Return (x, y) of the center of cell containing provided text 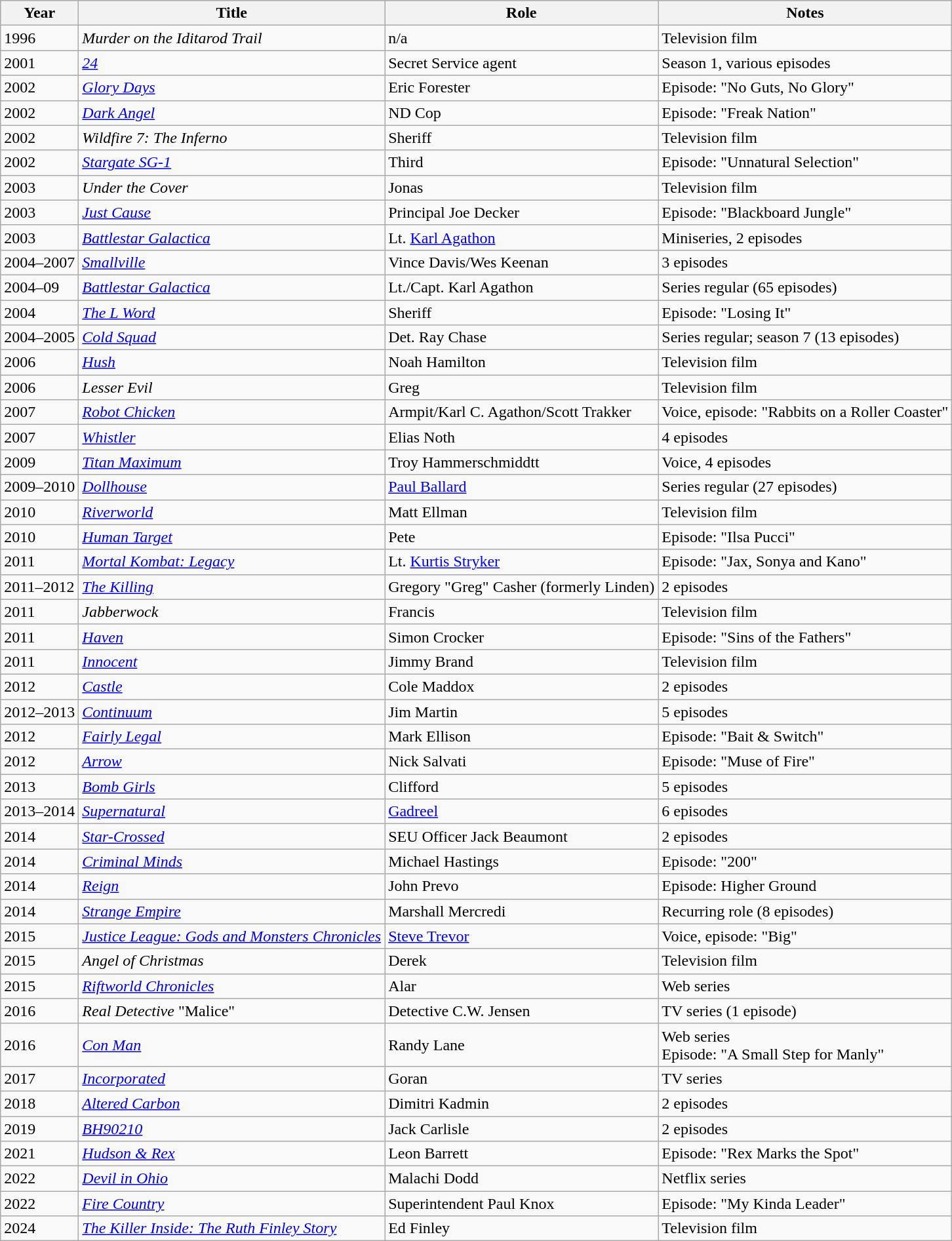
Dollhouse (232, 487)
Episode: "Muse of Fire" (805, 762)
Dimitri Kadmin (522, 1103)
Title (232, 13)
Under the Cover (232, 187)
Armpit/Karl C. Agathon/Scott Trakker (522, 412)
Episode: "Jax, Sonya and Kano" (805, 562)
Leon Barrett (522, 1154)
3 episodes (805, 262)
Lt. Karl Agathon (522, 237)
Voice, 4 episodes (805, 462)
The Killing (232, 587)
Nick Salvati (522, 762)
Bomb Girls (232, 787)
Hush (232, 363)
2017 (39, 1078)
Wildfire 7: The Inferno (232, 138)
Riftworld Chronicles (232, 986)
2012–2013 (39, 711)
2004–2005 (39, 338)
2009–2010 (39, 487)
Smallville (232, 262)
1996 (39, 38)
Principal Joe Decker (522, 212)
Detective C.W. Jensen (522, 1011)
Titan Maximum (232, 462)
Gadreel (522, 812)
Derek (522, 961)
2021 (39, 1154)
Jimmy Brand (522, 661)
Lt. Kurtis Stryker (522, 562)
Supernatural (232, 812)
Matt Ellman (522, 512)
Series regular (65 episodes) (805, 287)
Greg (522, 387)
Jack Carlisle (522, 1128)
Mortal Kombat: Legacy (232, 562)
Angel of Christmas (232, 961)
Noah Hamilton (522, 363)
Episode: "My Kinda Leader" (805, 1204)
24 (232, 63)
Troy Hammerschmiddtt (522, 462)
Jonas (522, 187)
Robot Chicken (232, 412)
Altered Carbon (232, 1103)
Randy Lane (522, 1045)
Castle (232, 686)
2011–2012 (39, 587)
Human Target (232, 537)
2013 (39, 787)
Elias Noth (522, 437)
Just Cause (232, 212)
Cole Maddox (522, 686)
BH90210 (232, 1128)
Dark Angel (232, 113)
TV series (805, 1078)
2004–2007 (39, 262)
Episode: "Losing It" (805, 313)
Eric Forester (522, 88)
Pete (522, 537)
Secret Service agent (522, 63)
Goran (522, 1078)
Cold Squad (232, 338)
Season 1, various episodes (805, 63)
Episode: "Sins of the Fathers" (805, 637)
Gregory "Greg" Casher (formerly Linden) (522, 587)
Ed Finley (522, 1229)
Real Detective "Malice" (232, 1011)
Fire Country (232, 1204)
Con Man (232, 1045)
Mark Ellison (522, 737)
Francis (522, 612)
Episode: "No Guts, No Glory" (805, 88)
ND Cop (522, 113)
Riverworld (232, 512)
Malachi Dodd (522, 1179)
Reign (232, 886)
Episode: "Blackboard Jungle" (805, 212)
Lt./Capt. Karl Agathon (522, 287)
Criminal Minds (232, 861)
Hudson & Rex (232, 1154)
Arrow (232, 762)
Lesser Evil (232, 387)
Series regular (27 episodes) (805, 487)
The L Word (232, 313)
2018 (39, 1103)
Murder on the Iditarod Trail (232, 38)
Episode: "Bait & Switch" (805, 737)
Jabberwock (232, 612)
Web seriesEpisode: "A Small Step for Manly" (805, 1045)
Third (522, 163)
2024 (39, 1229)
Glory Days (232, 88)
2019 (39, 1128)
2001 (39, 63)
Voice, episode: "Rabbits on a Roller Coaster" (805, 412)
Stargate SG-1 (232, 163)
Episode: "200" (805, 861)
Superintendent Paul Knox (522, 1204)
John Prevo (522, 886)
Alar (522, 986)
Strange Empire (232, 911)
Role (522, 13)
2004–09 (39, 287)
Marshall Mercredi (522, 911)
Vince Davis/Wes Keenan (522, 262)
Clifford (522, 787)
Michael Hastings (522, 861)
Episode: "Rex Marks the Spot" (805, 1154)
Series regular; season 7 (13 episodes) (805, 338)
Notes (805, 13)
Voice, episode: "Big" (805, 936)
Fairly Legal (232, 737)
Justice League: Gods and Monsters Chronicles (232, 936)
Episode: Higher Ground (805, 886)
Netflix series (805, 1179)
Incorporated (232, 1078)
Episode: "Ilsa Pucci" (805, 537)
Innocent (232, 661)
Episode: "Unnatural Selection" (805, 163)
TV series (1 episode) (805, 1011)
Steve Trevor (522, 936)
Recurring role (8 episodes) (805, 911)
The Killer Inside: The Ruth Finley Story (232, 1229)
2004 (39, 313)
4 episodes (805, 437)
Miniseries, 2 episodes (805, 237)
n/a (522, 38)
2013–2014 (39, 812)
Web series (805, 986)
Haven (232, 637)
Star-Crossed (232, 837)
Paul Ballard (522, 487)
Episode: "Freak Nation" (805, 113)
Simon Crocker (522, 637)
Year (39, 13)
6 episodes (805, 812)
SEU Officer Jack Beaumont (522, 837)
Continuum (232, 711)
2009 (39, 462)
Jim Martin (522, 711)
Det. Ray Chase (522, 338)
Whistler (232, 437)
Devil in Ohio (232, 1179)
